Identify which cell holds the provided text, then report its [X, Y] central coordinate. 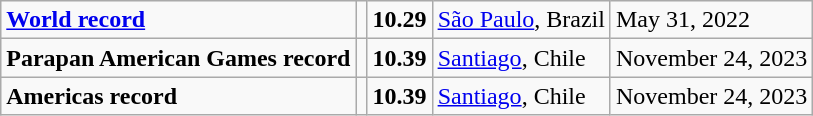
May 31, 2022 [711, 20]
Americas record [178, 96]
10.29 [400, 20]
World record [178, 20]
São Paulo, Brazil [521, 20]
Parapan American Games record [178, 58]
